Output the [x, y] coordinate of the center of the cell containing the given text.  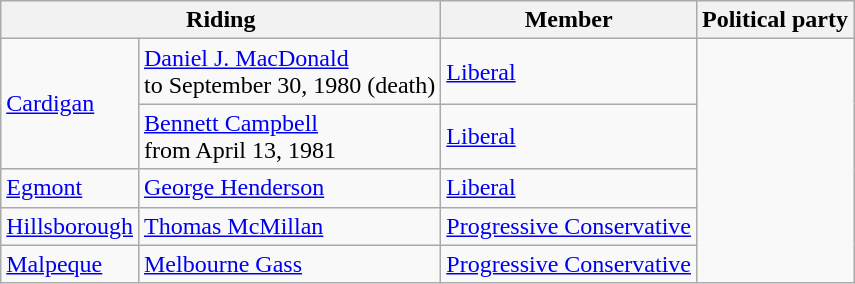
Hillsborough [70, 226]
Malpeque [70, 264]
Riding [221, 20]
Daniel J. MacDonaldto September 30, 1980 (death) [289, 72]
George Henderson [289, 188]
Thomas McMillan [289, 226]
Bennett Campbellfrom April 13, 1981 [289, 136]
Egmont [70, 188]
Member [569, 20]
Melbourne Gass [289, 264]
Political party [774, 20]
Cardigan [70, 104]
